Pinpoint the cell where the given text exists, returning its [X, Y] midpoint coordinate. 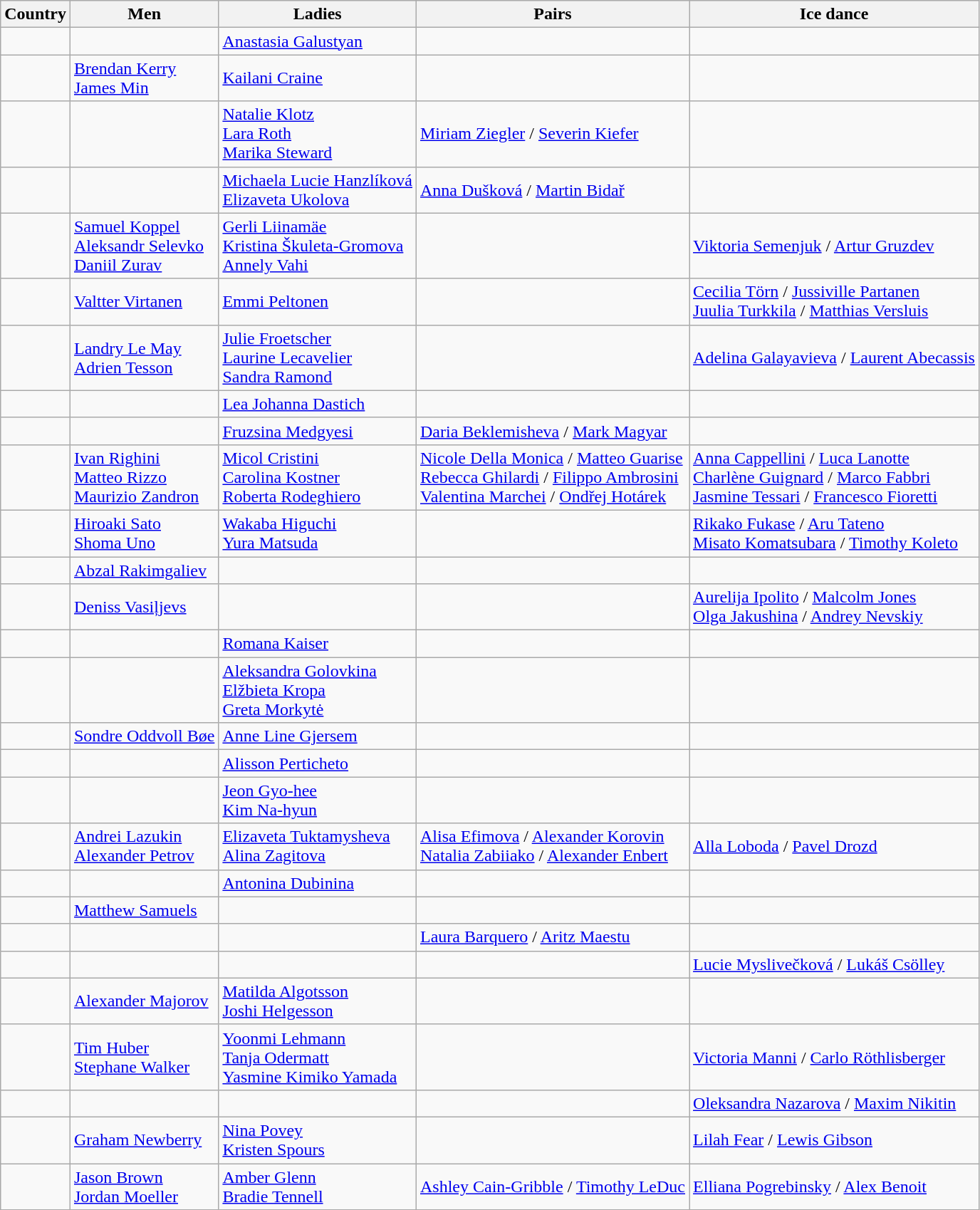
Matilda Algotsson Joshi Helgesson [318, 1001]
Graham Newberry [144, 1139]
Micol Cristini Carolina Kostner Roberta Rodeghiero [318, 477]
Deniss Vasiļjevs [144, 607]
Lilah Fear / Lewis Gibson [835, 1139]
Alisa Efimova / Alexander Korovin Natalia Zabiiako / Alexander Enbert [553, 846]
Yoonmi Lehmann Tanja Odermatt Yasmine Kimiko Yamada [318, 1057]
Anne Line Gjersem [318, 736]
Nina Povey Kristen Spours [318, 1139]
Samuel Koppel Aleksandr Selevko Daniil Zurav [144, 246]
Valtter Virtanen [144, 302]
Lea Johanna Dastich [318, 404]
Michaela Lucie Hanzlíková Elizaveta Ukolova [318, 189]
Viktoria Semenjuk / Artur Gruzdev [835, 246]
Fruzsina Medgyesi [318, 431]
Elliana Pogrebinsky / Alex Benoit [835, 1186]
Anna Cappellini / Luca Lanotte Charlène Guignard / Marco Fabbri Jasmine Tessari / Francesco Fioretti [835, 477]
Kailani Craine [318, 78]
Daria Beklemisheva / Mark Magyar [553, 431]
Alisson Perticheto [318, 763]
Wakaba Higuchi Yura Matsuda [318, 533]
Ladies [318, 14]
Tim Huber Stephane Walker [144, 1057]
Antonina Dubinina [318, 883]
Victoria Manni / Carlo Röthlisberger [835, 1057]
Elizaveta Tuktamysheva Alina Zagitova [318, 846]
Anna Dušková / Martin Bidař [553, 189]
Lucie Myslivečková / Lukáš Csölley [835, 964]
Romana Kaiser [318, 644]
Brendan Kerry James Min [144, 78]
Nicole Della Monica / Matteo Guarise Rebecca Ghilardi / Filippo Ambrosini Valentina Marchei / Ondřej Hotárek [553, 477]
Oleksandra Nazarova / Maxim Nikitin [835, 1103]
Matthew Samuels [144, 910]
Laura Barquero / Aritz Maestu [553, 937]
Cecilia Törn / Jussiville Partanen Juulia Turkkila / Matthias Versluis [835, 302]
Rikako Fukase / Aru Tateno Misato Komatsubara / Timothy Koleto [835, 533]
Alexander Majorov [144, 1001]
Landry Le May Adrien Tesson [144, 358]
Jason Brown Jordan Moeller [144, 1186]
Alla Loboda / Pavel Drozd [835, 846]
Natalie Klotz Lara Roth Marika Steward [318, 134]
Jeon Gyo-hee Kim Na-hyun [318, 800]
Ivan Righini Matteo Rizzo Maurizio Zandron [144, 477]
Aurelija Ipolito / Malcolm Jones Olga Jakushina / Andrey Nevskiy [835, 607]
Hiroaki Sato Shoma Uno [144, 533]
Abzal Rakimgaliev [144, 570]
Country [36, 14]
Men [144, 14]
Adelina Galayavieva / Laurent Abecassis [835, 358]
Miriam Ziegler / Severin Kiefer [553, 134]
Anastasia Galustyan [318, 41]
Ashley Cain-Gribble / Timothy LeDuc [553, 1186]
Pairs [553, 14]
Sondre Oddvoll Bøe [144, 736]
Amber Glenn Bradie Tennell [318, 1186]
Emmi Peltonen [318, 302]
Julie Froetscher Laurine Lecavelier Sandra Ramond [318, 358]
Aleksandra Golovkina Elžbieta Kropa Greta Morkytė [318, 690]
Ice dance [835, 14]
Gerli Liinamäe Kristina Škuleta-Gromova Annely Vahi [318, 246]
Andrei Lazukin Alexander Petrov [144, 846]
